From the cell containing the given text, extract its center point as [x, y] coordinate. 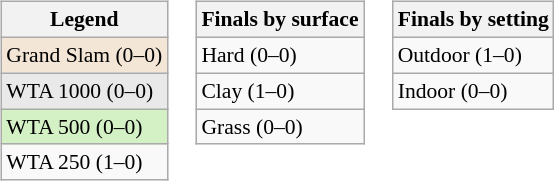
Finals by surface [280, 20]
Legend [84, 20]
Grand Slam (0–0) [84, 55]
WTA 500 (0–0) [84, 127]
WTA 250 (1–0) [84, 162]
Hard (0–0) [280, 55]
Clay (1–0) [280, 91]
Finals by setting [474, 20]
Indoor (0–0) [474, 91]
Grass (0–0) [280, 127]
WTA 1000 (0–0) [84, 91]
Outdoor (1–0) [474, 55]
